Pinpoint the cell where the given text exists, returning its (x, y) midpoint coordinate. 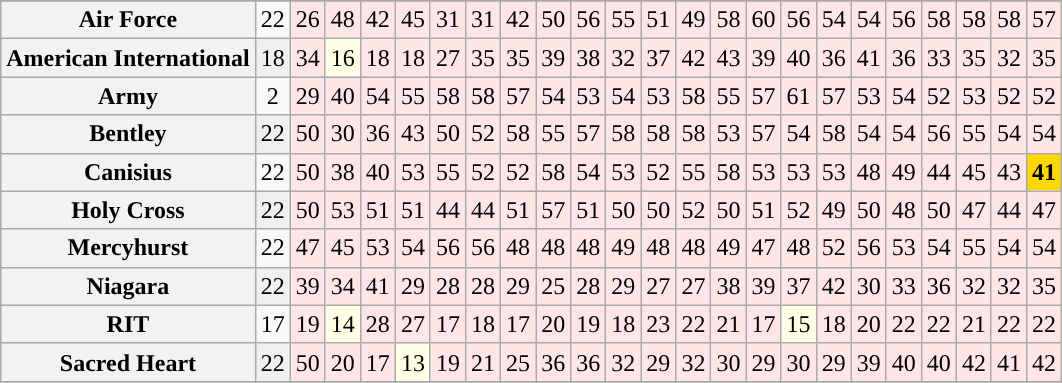
15 (798, 324)
Bentley (128, 134)
2 (272, 96)
26 (308, 20)
Army (128, 96)
Niagara (128, 286)
American International (128, 58)
Canisius (128, 172)
RIT (128, 324)
13 (412, 362)
60 (764, 20)
Holy Cross (128, 210)
Mercyhurst (128, 248)
61 (798, 96)
Air Force (128, 20)
14 (342, 324)
Sacred Heart (128, 362)
16 (342, 58)
23 (658, 324)
